Search for the cell housing the specified text and yield its (X, Y) center coordinate. 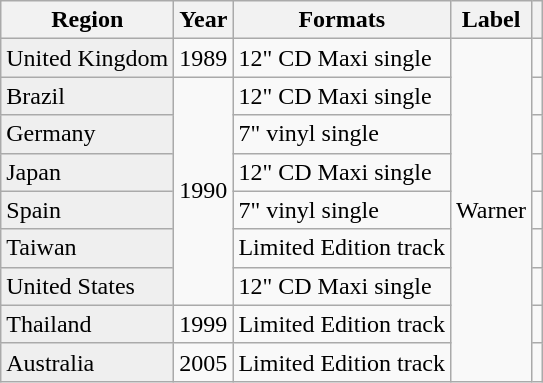
Australia (88, 362)
Region (88, 20)
Taiwan (88, 248)
1999 (204, 324)
Brazil (88, 96)
Formats (342, 20)
Label (492, 20)
2005 (204, 362)
Warner (492, 210)
Year (204, 20)
Japan (88, 172)
1990 (204, 191)
United Kingdom (88, 58)
Spain (88, 210)
United States (88, 286)
Thailand (88, 324)
1989 (204, 58)
Germany (88, 134)
